For the text-containing cell, return its midpoint in (x, y) coordinate format. 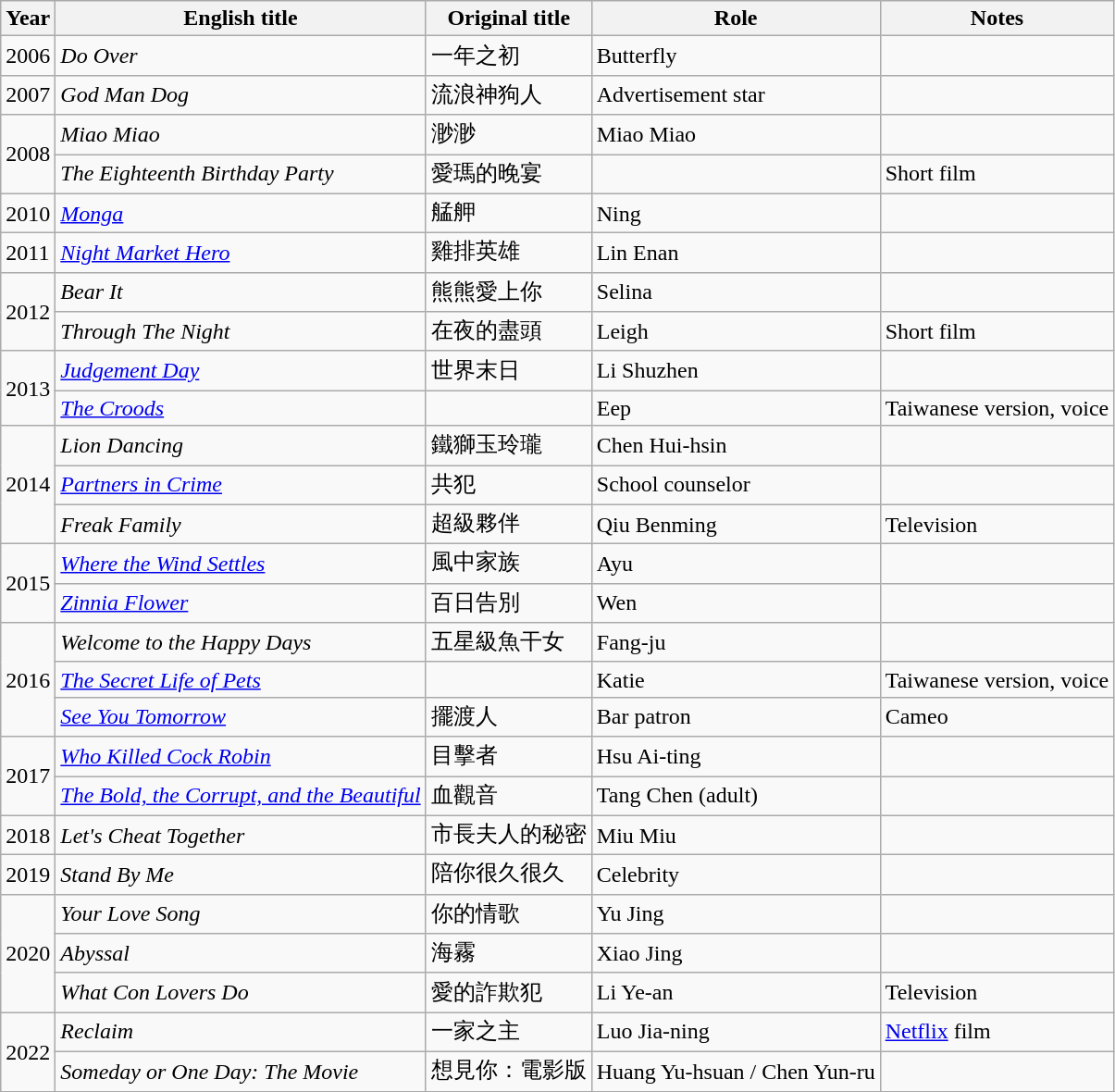
愛瑪的晚宴 (509, 174)
市長夫人的秘密 (509, 835)
熊熊愛上你 (509, 292)
風中家族 (509, 565)
Huang Yu-hsuan / Chen Yun-ru (736, 1072)
2006 (28, 56)
The Croods (241, 408)
Your Love Song (241, 914)
The Eighteenth Birthday Party (241, 174)
Hsu Ai-ting (736, 757)
Leigh (736, 331)
Partners in Crime (241, 485)
Chen Hui-hsin (736, 446)
Eep (736, 408)
Original title (509, 19)
Xiao Jing (736, 953)
Through The Night (241, 331)
愛的詐欺犯 (509, 992)
Stand By Me (241, 875)
The Secret Life of Pets (241, 679)
Miu Miu (736, 835)
Role (736, 19)
Fang-ju (736, 642)
Tang Chen (adult) (736, 796)
2015 (28, 583)
Lin Enan (736, 254)
Ning (736, 213)
艋舺 (509, 213)
超級夥伴 (509, 524)
School counselor (736, 485)
Judgement Day (241, 370)
2012 (28, 311)
Ayu (736, 565)
擺渡人 (509, 716)
Reclaim (241, 1033)
Selina (736, 292)
2013 (28, 389)
Do Over (241, 56)
2018 (28, 835)
Li Shuzhen (736, 370)
流浪神狗人 (509, 94)
五星級魚干女 (509, 642)
Lion Dancing (241, 446)
Year (28, 19)
Who Killed Cock Robin (241, 757)
See You Tomorrow (241, 716)
Freak Family (241, 524)
鐵獅玉玲瓏 (509, 446)
Zinnia Flower (241, 603)
Qiu Benming (736, 524)
Someday or One Day: The Movie (241, 1072)
血觀音 (509, 796)
世界末日 (509, 370)
Bear It (241, 292)
English title (241, 19)
Notes (997, 19)
2011 (28, 254)
Luo Jia-ning (736, 1033)
想見你：電影版 (509, 1072)
在夜的盡頭 (509, 331)
Butterfly (736, 56)
2014 (28, 485)
Advertisement star (736, 94)
Cameo (997, 716)
Celebrity (736, 875)
God Man Dog (241, 94)
共犯 (509, 485)
海霧 (509, 953)
Li Ye-an (736, 992)
2019 (28, 875)
What Con Lovers Do (241, 992)
陪你很久很久 (509, 875)
Let's Cheat Together (241, 835)
Night Market Hero (241, 254)
Katie (736, 679)
雞排英雄 (509, 254)
目擊者 (509, 757)
2017 (28, 776)
2022 (28, 1051)
一年之初 (509, 56)
Wen (736, 603)
百日告別 (509, 603)
你的情歌 (509, 914)
2007 (28, 94)
Abyssal (241, 953)
Netflix film (997, 1033)
Monga (241, 213)
2010 (28, 213)
渺渺 (509, 135)
Yu Jing (736, 914)
2016 (28, 679)
2020 (28, 953)
The Bold, the Corrupt, and the Beautiful (241, 796)
Welcome to the Happy Days (241, 642)
Where the Wind Settles (241, 565)
一家之主 (509, 1033)
2008 (28, 154)
Bar patron (736, 716)
